Capture the cell that displays the provided text and extract its [X, Y] central coordinate. 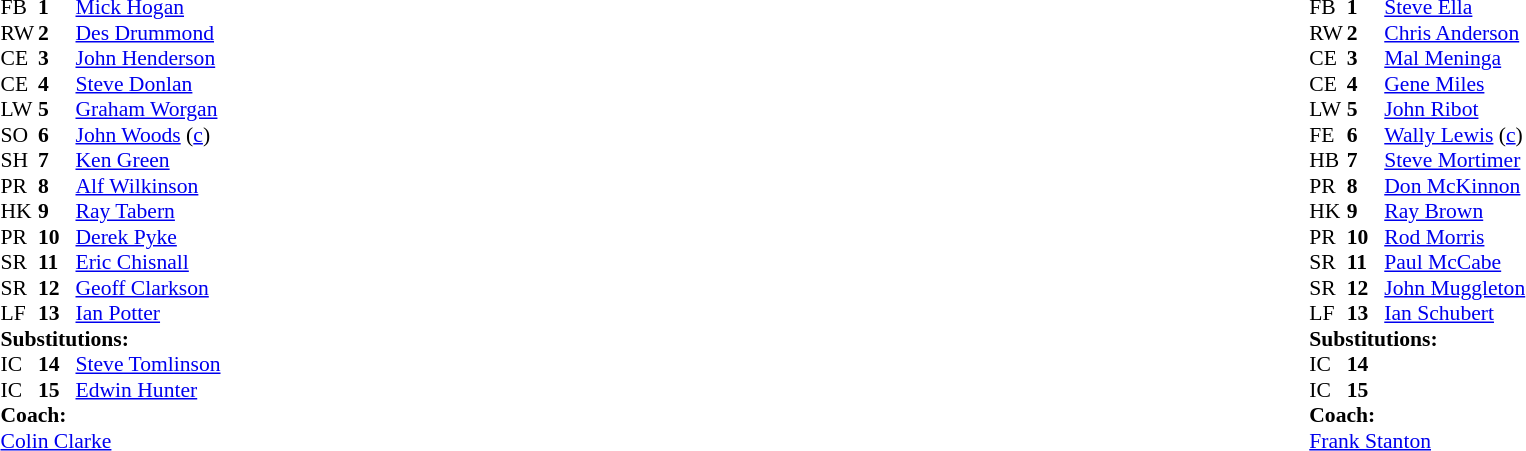
SH [19, 161]
Gene Miles [1454, 84]
Ray Brown [1454, 211]
Steve Tomlinson [148, 365]
HB [1328, 161]
SO [19, 135]
Des Drummond [148, 33]
Alf Wilkinson [148, 186]
Geoff Clarkson [148, 288]
Ian Schubert [1454, 313]
Steve Donlan [148, 84]
Eric Chisnall [148, 263]
John Henderson [148, 59]
Chris Anderson [1454, 33]
Ian Potter [148, 313]
John Woods (c) [148, 135]
Mal Meninga [1454, 59]
Graham Worgan [148, 109]
FE [1328, 135]
Wally Lewis (c) [1454, 135]
Paul McCabe [1454, 263]
Derek Pyke [148, 237]
John Ribot [1454, 109]
Rod Morris [1454, 237]
John Muggleton [1454, 288]
Ken Green [148, 161]
Ray Tabern [148, 211]
Steve Mortimer [1454, 161]
Don McKinnon [1454, 186]
Edwin Hunter [148, 390]
